Return [x, y] of the center of cell containing provided text 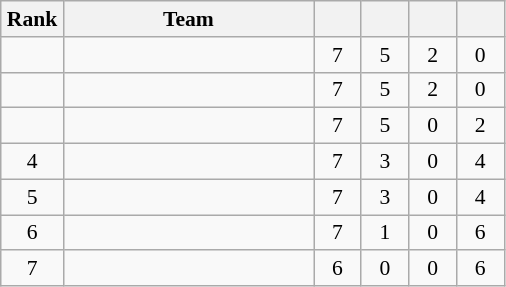
Team [188, 19]
Rank [32, 19]
1 [385, 233]
